From the cell containing the given text, extract its center point as (X, Y) coordinate. 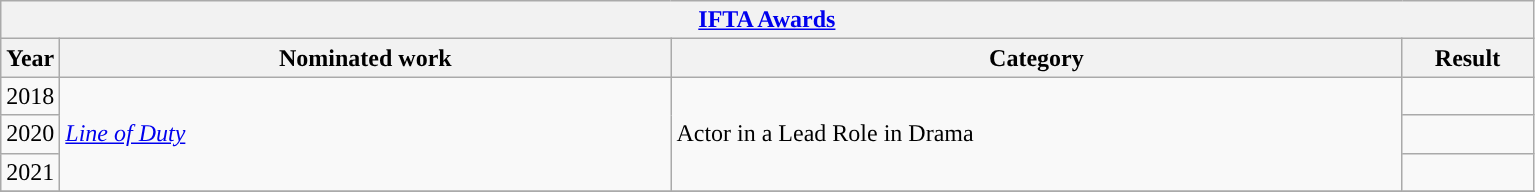
Year (30, 58)
Result (1468, 58)
Category (1036, 58)
Line of Duty (366, 134)
2018 (30, 96)
2020 (30, 134)
Nominated work (366, 58)
Actor in a Lead Role in Drama (1036, 134)
IFTA Awards (767, 20)
2021 (30, 172)
